Identify which cell holds the provided text, then report its [x, y] central coordinate. 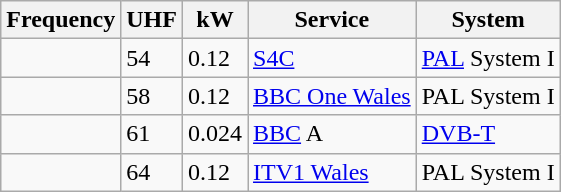
0.024 [214, 134]
kW [214, 20]
54 [152, 58]
Frequency [61, 20]
System [488, 20]
UHF [152, 20]
DVB-T [488, 134]
BBC One Wales [332, 96]
BBC A [332, 134]
61 [152, 134]
S4C [332, 58]
58 [152, 96]
64 [152, 172]
Service [332, 20]
ITV1 Wales [332, 172]
